Locate the cell with the specified text and output its [X, Y] center coordinate. 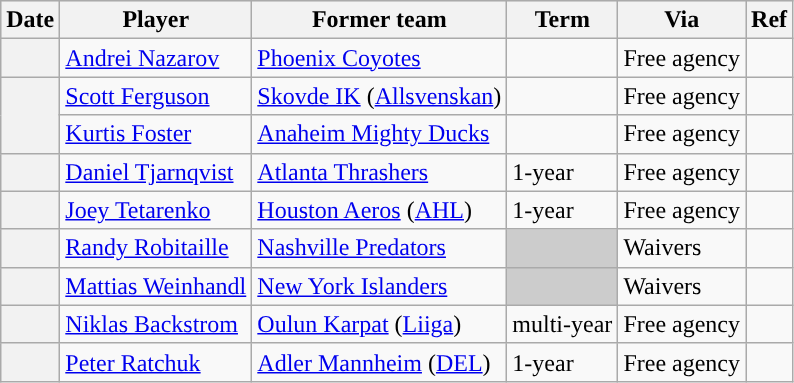
Atlanta Thrashers [380, 172]
Niklas Backstrom [156, 324]
Peter Ratchuk [156, 362]
Adler Mannheim (DEL) [380, 362]
Kurtis Foster [156, 134]
Term [562, 20]
Former team [380, 20]
Mattias Weinhandl [156, 286]
Ref [770, 20]
Joey Tetarenko [156, 210]
Date [30, 20]
Randy Robitaille [156, 248]
Via [682, 20]
multi-year [562, 324]
Phoenix Coyotes [380, 58]
Andrei Nazarov [156, 58]
Oulun Karpat (Liiga) [380, 324]
Skovde IK (Allsvenskan) [380, 96]
Player [156, 20]
Houston Aeros (AHL) [380, 210]
New York Islanders [380, 286]
Daniel Tjarnqvist [156, 172]
Scott Ferguson [156, 96]
Anaheim Mighty Ducks [380, 134]
Nashville Predators [380, 248]
